Provide the (X, Y) coordinate of the cell's center where the given text is located.  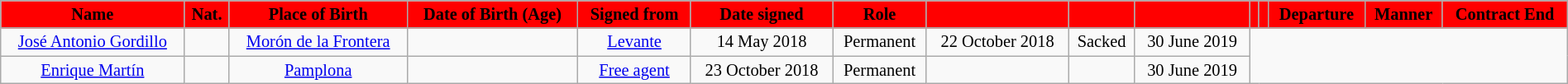
Levante (634, 42)
Date of Birth (Age) (493, 14)
Pamplona (318, 70)
Sacked (1102, 42)
José Antonio Gordillo (93, 42)
Role (880, 14)
Manner (1403, 14)
Date signed (762, 14)
Free agent (634, 70)
Contract End (1505, 14)
14 May 2018 (762, 42)
Departure (1317, 14)
Name (93, 14)
Signed from (634, 14)
Morón de la Frontera (318, 42)
Place of Birth (318, 14)
Enrique Martín (93, 70)
23 October 2018 (762, 70)
22 October 2018 (997, 42)
Nat. (207, 14)
